Detect which cell encompasses the target text, then output its [X, Y] center coordinate. 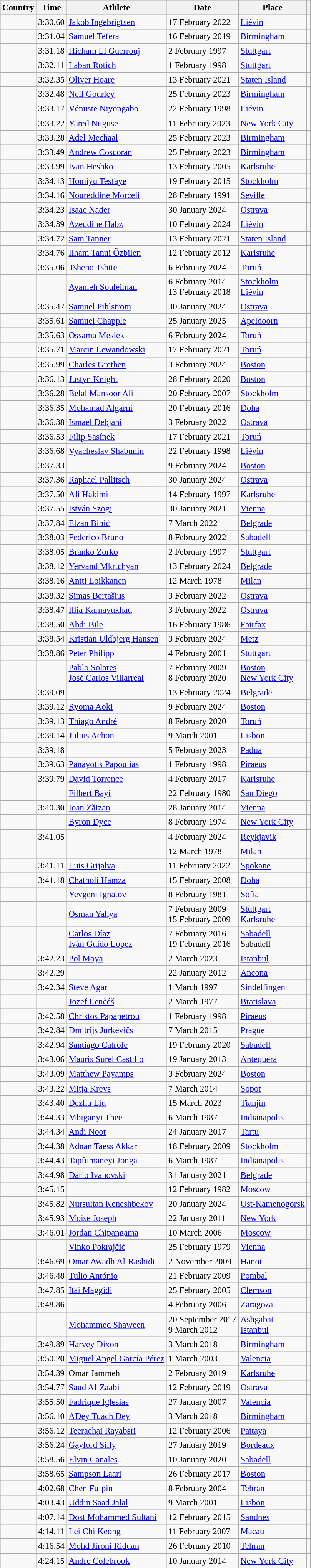
Zaragoza [273, 1305]
3:45.82 [52, 1204]
3:32.11 [52, 65]
3:39.79 [52, 779]
17 February 2022 [202, 22]
Hanoi [273, 1262]
3:36.53 [52, 437]
5 February 2023 [202, 750]
Vyacheslav Shabunin [116, 451]
Antti Loikkanen [116, 581]
Saud Al-Zaabi [116, 1388]
4:16.54 [52, 1546]
Branko Zorko [116, 552]
Metz [273, 638]
3:50.20 [52, 1358]
Boston New York City [273, 673]
3:36.68 [52, 451]
3:41.18 [52, 880]
Miguel Angel García Pérez [116, 1358]
Jakob Ingebrigtsen [116, 22]
Belal Mansoor Ali [116, 393]
Teerachai Rayabsri [116, 1431]
Clemson [273, 1290]
Ust-Kamenogorsk [273, 1204]
3:37.84 [52, 523]
Samuel Pihlström [116, 307]
27 January 2019 [202, 1445]
3:36.13 [52, 379]
3:47.85 [52, 1290]
Omar Awadh Al-Rashidi [116, 1262]
3:46.69 [52, 1262]
Ioan Zăizan [116, 808]
28 February 1991 [202, 195]
8 February 1974 [202, 822]
Luis Grijalva [116, 865]
István Szögi [116, 509]
22 February 1980 [202, 793]
Justyn Knight [116, 379]
3:33.17 [52, 109]
25 January 2025 [202, 321]
Sofia [273, 895]
Ryoma Aoki [116, 707]
3:41.11 [52, 865]
Bordeaux [273, 1445]
Date [202, 8]
3:39.63 [52, 764]
3:38.12 [52, 566]
StockholmLiévin [273, 287]
1 March 2003 [202, 1358]
Macau [273, 1532]
Apeldoorn [273, 321]
Matthew Payamps [116, 1074]
3:44.43 [52, 1161]
3:48.86 [52, 1305]
3:43.09 [52, 1074]
3:42.84 [52, 1030]
3:56.12 [52, 1431]
Kristian Uldbjerg Hansen [116, 638]
Mohammed Shaween [116, 1325]
Peter Philipp [116, 653]
3:34.16 [52, 195]
Abdi Bile [116, 624]
Chen Fu-pin [116, 1489]
Ossama Meslek [116, 336]
27 January 2007 [202, 1402]
3:41.05 [52, 837]
3:34.39 [52, 224]
3:33.99 [52, 166]
14 February 1997 [202, 495]
Reykjavík [273, 837]
Country [18, 8]
4 February 2006 [202, 1305]
Itai Maggidi [116, 1290]
10 January 2014 [202, 1561]
3:33.28 [52, 137]
2 March 2023 [202, 958]
Laban Rotich [116, 65]
3:37.36 [52, 480]
3:35.63 [52, 336]
Santiago Catrofe [116, 1045]
3:38.86 [52, 653]
3:34.76 [52, 253]
Tshepo Tshite [116, 268]
Filip Sasínek [116, 437]
20 January 2024 [202, 1204]
3:38.54 [52, 638]
10 February 2024 [202, 224]
Yervand Mkrtchyan [116, 566]
3:37.33 [52, 465]
2 February 2019 [202, 1373]
Pattaya [273, 1431]
3:42.29 [52, 973]
3:56.10 [52, 1416]
13 February 2005 [202, 166]
Panayotis Papoulias [116, 764]
Sabadell Sabadell [273, 939]
Azeddine Habz [116, 224]
20 February 2007 [202, 393]
Antequera [273, 1059]
4 February 2017 [202, 779]
Neil Gourley [116, 94]
Charles Grethen [116, 364]
3:46.48 [52, 1276]
8 February 2004 [202, 1489]
David Torrence [116, 779]
Thiago André [116, 721]
11 February 2022 [202, 865]
Carlos Díaz Iván Guido López [116, 939]
Tapfumaneyi Jonga [116, 1161]
20 September 2017 9 March 2012 [202, 1325]
Dario Ivanovski [116, 1175]
3:36.38 [52, 422]
Dmitrijs Jurkevičs [116, 1030]
Julius Achon [116, 736]
19 February 2015 [202, 181]
12 February 2006 [202, 1431]
3:35.06 [52, 268]
26 February 2010 [202, 1546]
Bratislava [273, 1002]
3:45.93 [52, 1218]
Andre Colebrook [116, 1561]
Sampson Laari [116, 1474]
Elvin Canales [116, 1460]
Ilham Tanui Özbilen [116, 253]
Noureddine Morceli [116, 195]
4:24.15 [52, 1561]
20 February 2016 [202, 408]
3:42.94 [52, 1045]
Marcin Lewandowski [116, 350]
Hicham El Guerrouj [116, 51]
26 February 2017 [202, 1474]
15 February 2008 [202, 880]
Simas Bertašius [116, 595]
7 February 2009 8 February 2020 [202, 673]
3:39.13 [52, 721]
Dost Mohammed Sultani [116, 1517]
3:43.06 [52, 1059]
8 February 2022 [202, 538]
16 February 2019 [202, 36]
Tulio António [116, 1276]
4:14.11 [52, 1532]
Mauris Surel Castillo [116, 1059]
Oliver Hoare [116, 80]
7 February 2016 19 February 2016 [202, 939]
7 March 2014 [202, 1088]
Time [52, 8]
7 March 2022 [202, 523]
Ancona [273, 973]
25 February 2005 [202, 1290]
3:44.34 [52, 1131]
3:49.89 [52, 1344]
Illia Karnavukhau [116, 610]
Ivan Heshko [116, 166]
3:33.22 [52, 123]
3:35.61 [52, 321]
San Diego [273, 793]
Vénuste Niyongabo [116, 109]
3:38.32 [52, 595]
3:37.50 [52, 495]
3:38.16 [52, 581]
28 January 2014 [202, 808]
Pol Moya [116, 958]
3:30.60 [52, 22]
3:39.12 [52, 707]
3:38.03 [52, 538]
New York [273, 1218]
31 January 2021 [202, 1175]
Ashgabat Istanbul [273, 1325]
Osman Yahya [116, 914]
3:38.50 [52, 624]
3:39.14 [52, 736]
Omar Jammeh [116, 1373]
Uddin Saad Jalal [116, 1503]
3:34.72 [52, 238]
Mitja Krevs [116, 1088]
3:38.05 [52, 552]
3:58.65 [52, 1474]
Jozef Lenčéš [116, 1002]
2 November 2009 [202, 1262]
3:58.56 [52, 1460]
12 February 2019 [202, 1388]
Pombal [273, 1276]
Lei Chi Keong [116, 1532]
15 March 2023 [202, 1103]
Stuttgart Karlsruhe [273, 914]
Ali Hakimi [116, 495]
11 February 2007 [202, 1532]
Mohamad Algarni [116, 408]
3:42.23 [52, 958]
Christos Papapetrou [116, 1016]
Steve Agar [116, 987]
3:46.01 [52, 1233]
3:35.71 [52, 350]
Sam Tanner [116, 238]
Ayanleh Souleiman [116, 287]
3:32.35 [52, 80]
19 January 2013 [202, 1059]
3:43.40 [52, 1103]
Yared Nuguse [116, 123]
Jordan Chipangama [116, 1233]
4:07.14 [52, 1517]
3:35.99 [52, 364]
10 March 2006 [202, 1233]
Istanbul [273, 958]
Elzan Bibić [116, 523]
3:56.24 [52, 1445]
11 February 2023 [202, 123]
3:34.23 [52, 210]
4 February 2001 [202, 653]
Yevgeni Ignatov [116, 895]
25 February 1979 [202, 1247]
3:54.39 [52, 1373]
3:39.09 [52, 692]
Dezhu Liu [116, 1103]
Homiyu Tesfaye [116, 181]
Adel Mechaal [116, 137]
Sandnes [273, 1517]
Fadrique Iglesias [116, 1402]
3:45.15 [52, 1189]
Padua [273, 750]
Prague [273, 1030]
3:42.34 [52, 987]
3:37.55 [52, 509]
3:44.38 [52, 1146]
3:40.30 [52, 808]
Moise Joseph [116, 1218]
Ismael Debjani [116, 422]
3:55.50 [52, 1402]
Harvey Dixon [116, 1344]
Seville [273, 195]
3:42.58 [52, 1016]
8 February 2020 [202, 721]
Gaylord Silly [116, 1445]
3:33.49 [52, 152]
3:32.48 [52, 94]
3:44.98 [52, 1175]
3:38.47 [52, 610]
Sopot [273, 1088]
Sindelfingen [273, 987]
Samuel Tefera [116, 36]
Byron Dyce [116, 822]
Pablo Solares José Carlos Villarreal [116, 673]
21 February 2009 [202, 1276]
ADey Tuach Dey [116, 1416]
3:54.77 [52, 1388]
4:02.68 [52, 1489]
Nursultan Keneshbekov [116, 1204]
12 February 2012 [202, 253]
Mbiganyi Thee [116, 1117]
4:03.43 [52, 1503]
Samuel Chapple [116, 321]
Spokane [273, 865]
Andrew Coscoran [116, 152]
10 January 2020 [202, 1460]
6 February 201413 February 2018 [202, 287]
Isaac Nader [116, 210]
22 January 2011 [202, 1218]
3:31.18 [52, 51]
Chatholi Hamza [116, 880]
Mohd Jironi Riduan [116, 1546]
7 March 2015 [202, 1030]
30 January 2021 [202, 509]
18 February 2009 [202, 1146]
3:36.28 [52, 393]
3:31.04 [52, 36]
2 March 1977 [202, 1002]
3:39.18 [52, 750]
Raphael Pallitsch [116, 480]
3:36.35 [52, 408]
28 February 2020 [202, 379]
Andi Noot [116, 1131]
Place [273, 8]
7 February 2009 15 February 2009 [202, 914]
Federico Bruno [116, 538]
Vinko Pokrajčić [116, 1247]
12 February 1982 [202, 1189]
3:44.33 [52, 1117]
Adnan Taess Akkar [116, 1146]
8 February 1981 [202, 895]
3:34.13 [52, 181]
19 February 2020 [202, 1045]
22 January 2012 [202, 973]
1 March 1997 [202, 987]
4 February 2024 [202, 837]
Fairfax [273, 624]
Filbert Bayi [116, 793]
Tianjin [273, 1103]
Tartu [273, 1131]
12 February 2015 [202, 1517]
24 January 2017 [202, 1131]
Athlete [116, 8]
3:43.22 [52, 1088]
3:35.47 [52, 307]
16 February 1986 [202, 624]
